Pinpoint the cell where the given text exists, returning its [x, y] midpoint coordinate. 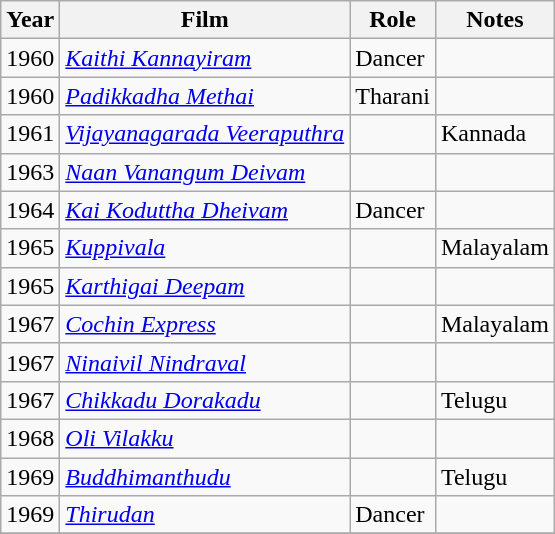
Oli Vilakku [205, 438]
Tharani [393, 96]
Film [205, 20]
Kuppivala [205, 248]
1968 [30, 438]
Cochin Express [205, 324]
Karthigai Deepam [205, 286]
Ninaivil Nindraval [205, 362]
Vijayanagarada Veeraputhra [205, 134]
Kaithi Kannayiram [205, 58]
Padikkadha Methai [205, 96]
1961 [30, 134]
Thirudan [205, 515]
Year [30, 20]
Buddhimanthudu [205, 477]
1963 [30, 172]
Naan Vanangum Deivam [205, 172]
Kai Koduttha Dheivam [205, 210]
Role [393, 20]
1964 [30, 210]
Chikkadu Dorakadu [205, 400]
Notes [494, 20]
Kannada [494, 134]
